Pinpoint the cell where the given text exists, returning its (X, Y) midpoint coordinate. 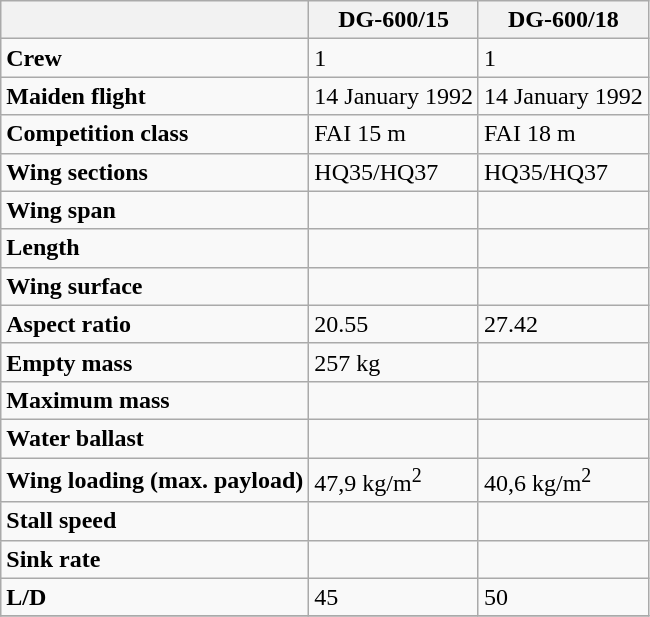
DG-600/15 (394, 20)
50 (563, 597)
FAI 18 m (563, 134)
20.55 (394, 324)
Maiden flight (155, 96)
L/D (155, 597)
Stall speed (155, 521)
FAI 15 m (394, 134)
Wing sections (155, 172)
Wing surface (155, 286)
Sink rate (155, 559)
Length (155, 248)
Crew (155, 58)
45 (394, 597)
Competition class (155, 134)
DG-600/18 (563, 20)
Maximum mass (155, 400)
Wing span (155, 210)
Empty mass (155, 362)
47,9 kg/m2 (394, 480)
Aspect ratio (155, 324)
257 kg (394, 362)
40,6 kg/m2 (563, 480)
27.42 (563, 324)
Wing loading (max. payload) (155, 480)
Water ballast (155, 438)
